For the text-containing cell, return its midpoint in [x, y] coordinate format. 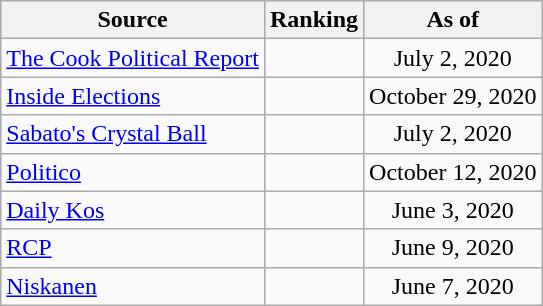
As of [453, 20]
Daily Kos [133, 210]
Politico [133, 172]
Inside Elections [133, 96]
June 7, 2020 [453, 286]
Niskanen [133, 286]
The Cook Political Report [133, 58]
October 12, 2020 [453, 172]
RCP [133, 248]
October 29, 2020 [453, 96]
June 9, 2020 [453, 248]
Ranking [314, 20]
Source [133, 20]
Sabato's Crystal Ball [133, 134]
June 3, 2020 [453, 210]
